Detect which cell encompasses the target text, then output its [x, y] center coordinate. 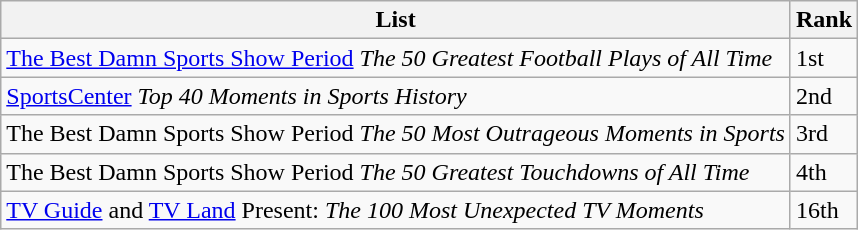
4th [824, 172]
3rd [824, 134]
The Best Damn Sports Show Period The 50 Greatest Touchdowns of All Time [396, 172]
Rank [824, 20]
16th [824, 210]
TV Guide and TV Land Present: The 100 Most Unexpected TV Moments [396, 210]
The Best Damn Sports Show Period The 50 Greatest Football Plays of All Time [396, 58]
2nd [824, 96]
1st [824, 58]
SportsCenter Top 40 Moments in Sports History [396, 96]
List [396, 20]
The Best Damn Sports Show Period The 50 Most Outrageous Moments in Sports [396, 134]
